Return [x, y] of the center of cell containing provided text 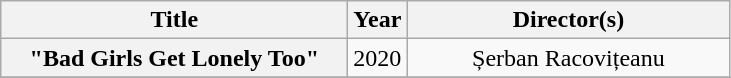
Year [378, 20]
Director(s) [568, 20]
2020 [378, 58]
Șerban Racovițeanu [568, 58]
"Bad Girls Get Lonely Too" [174, 58]
Title [174, 20]
